Return the [X, Y] coordinate for the center point of the cell that contains the specified text.  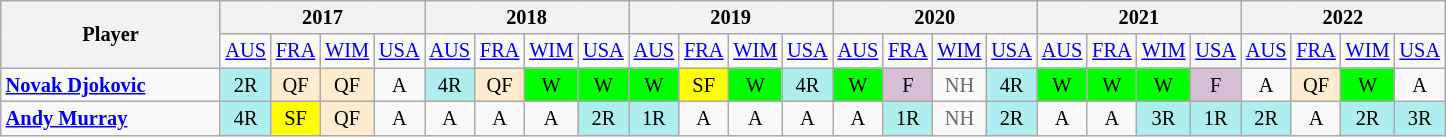
2020 [935, 17]
2022 [1343, 17]
2019 [731, 17]
Andy Murray [111, 118]
Novak Djokovic [111, 85]
2018 [526, 17]
Player [111, 34]
2017 [322, 17]
2021 [1139, 17]
